From the cell containing the given text, extract its center point as [x, y] coordinate. 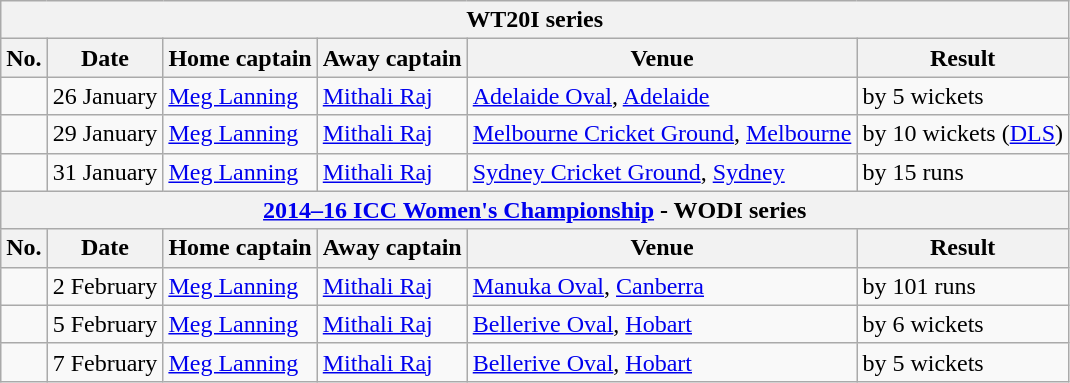
Adelaide Oval, Adelaide [662, 96]
Manuka Oval, Canberra [662, 286]
5 February [105, 324]
Sydney Cricket Ground, Sydney [662, 172]
29 January [105, 134]
7 February [105, 362]
26 January [105, 96]
2014–16 ICC Women's Championship - WODI series [535, 210]
2 February [105, 286]
by 6 wickets [963, 324]
by 15 runs [963, 172]
31 January [105, 172]
Melbourne Cricket Ground, Melbourne [662, 134]
WT20I series [535, 20]
by 101 runs [963, 286]
by 10 wickets (DLS) [963, 134]
